Output the [x, y] coordinate of the center of the cell containing the given text.  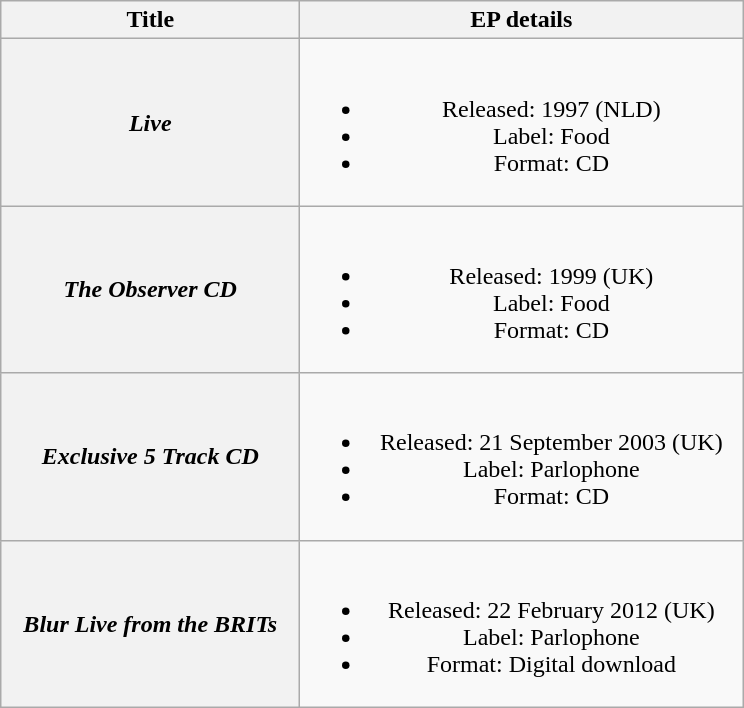
Released: 22 February 2012 (UK)Label: ParlophoneFormat: Digital download [522, 624]
Released: 1997 (NLD)Label: FoodFormat: CD [522, 122]
Title [150, 20]
Live [150, 122]
EP details [522, 20]
Exclusive 5 Track CD [150, 456]
Released: 1999 (UK)Label: FoodFormat: CD [522, 290]
The Observer CD [150, 290]
Blur Live from the BRITs [150, 624]
Released: 21 September 2003 (UK)Label: ParlophoneFormat: CD [522, 456]
